Search for the cell housing the specified text and yield its (X, Y) center coordinate. 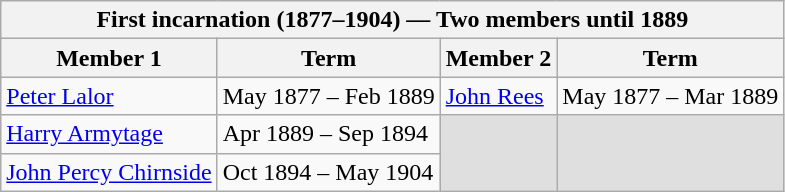
May 1877 – Feb 1889 (328, 96)
May 1877 – Mar 1889 (670, 96)
First incarnation (1877–1904) — Two members until 1889 (392, 20)
John Rees (498, 96)
Apr 1889 – Sep 1894 (328, 134)
Harry Armytage (109, 134)
John Percy Chirnside (109, 172)
Peter Lalor (109, 96)
Member 2 (498, 58)
Member 1 (109, 58)
Oct 1894 – May 1904 (328, 172)
